Return (x, y) of the center of cell containing provided text 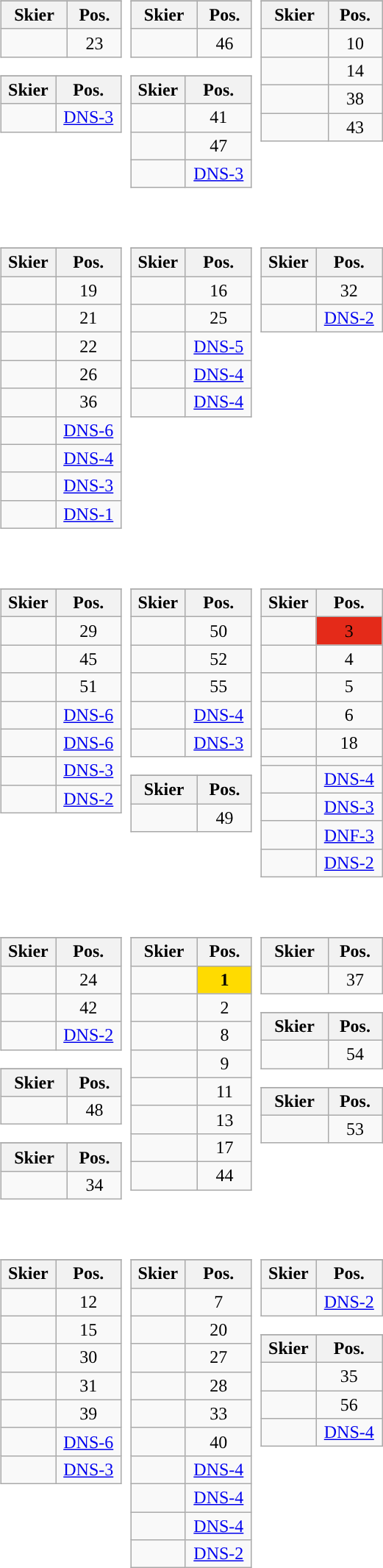
44 (225, 1175)
36 (88, 402)
Skier Pos. 16 25 DNS-5 DNS-4 DNS-4 (193, 378)
55 (218, 687)
42 (88, 1008)
43 (355, 127)
32 (349, 291)
24 (88, 980)
19 (88, 291)
46 (225, 43)
17 (225, 1147)
14 (355, 71)
20 (218, 1330)
2 (225, 1008)
25 (218, 318)
31 (88, 1386)
Skier Pos. 1 2 8 9 11 13 17 44 (193, 1059)
51 (88, 687)
27 (218, 1358)
34 (94, 1185)
3 (349, 631)
6 (349, 715)
9 (225, 1063)
DNS-5 (218, 346)
56 (349, 1405)
18 (349, 743)
DNF-3 (349, 835)
11 (225, 1091)
12 (88, 1302)
13 (225, 1119)
21 (88, 318)
53 (355, 1129)
8 (225, 1036)
50 (218, 631)
30 (88, 1358)
29 (88, 631)
49 (225, 818)
48 (94, 1111)
7 (218, 1302)
1 (225, 980)
33 (218, 1414)
37 (355, 980)
47 (218, 146)
22 (88, 346)
41 (218, 118)
52 (218, 659)
54 (355, 1055)
40 (218, 1442)
28 (218, 1386)
45 (88, 659)
26 (88, 374)
23 (94, 43)
15 (88, 1330)
16 (218, 291)
39 (88, 1414)
5 (349, 687)
38 (355, 99)
4 (349, 659)
Skier Pos. 50 52 55 DNS-4 DNS-3 Skier Pos. 49 (193, 724)
35 (349, 1377)
DNS-1 (88, 514)
10 (355, 43)
